Detect which cell encompasses the target text, then output its [x, y] center coordinate. 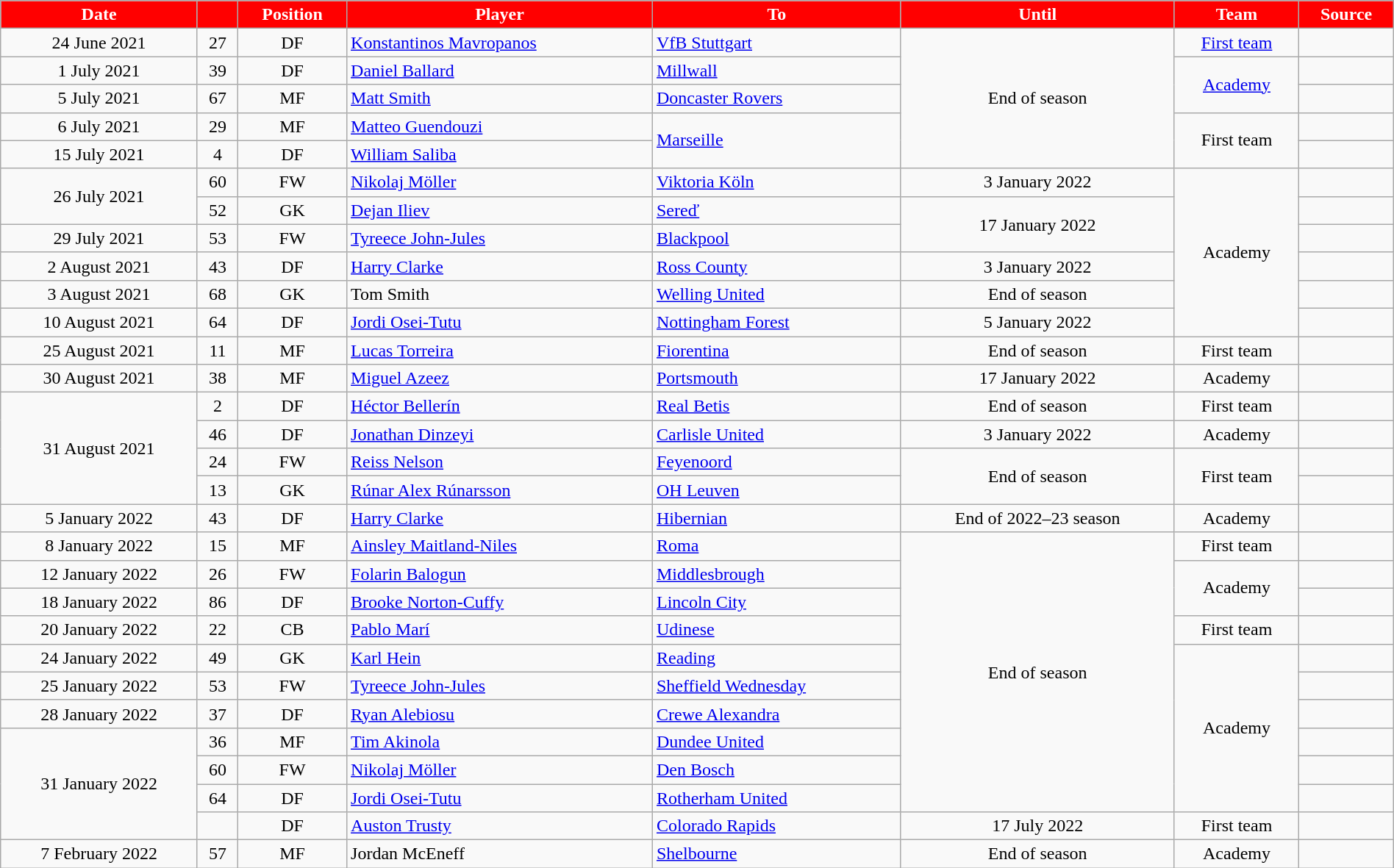
25 August 2021 [99, 351]
10 August 2021 [99, 322]
Crewe Alexandra [776, 714]
Ainsley Maitland-Niles [500, 546]
Portsmouth [776, 379]
Auston Trusty [500, 826]
Miguel Azeez [500, 379]
1 July 2021 [99, 71]
Roma [776, 546]
To [776, 15]
Matt Smith [500, 98]
67 [218, 98]
Welling United [776, 294]
Blackpool [776, 238]
4 [218, 154]
18 January 2022 [99, 602]
22 [218, 630]
5 July 2021 [99, 98]
7 February 2022 [99, 854]
Sereď [776, 210]
Fiorentina [776, 351]
Millwall [776, 71]
Ryan Alebiosu [500, 714]
Position [293, 15]
38 [218, 379]
86 [218, 602]
26 [218, 574]
Date [99, 15]
46 [218, 434]
Real Betis [776, 406]
12 January 2022 [99, 574]
6 July 2021 [99, 126]
Source [1346, 15]
Nottingham Forest [776, 322]
Doncaster Rovers [776, 98]
Lucas Torreira [500, 351]
57 [218, 854]
Until [1037, 15]
Jordan McEneff [500, 854]
Matteo Guendouzi [500, 126]
Team [1237, 15]
8 January 2022 [99, 546]
Reading [776, 658]
Hibernian [776, 518]
Shelbourne [776, 854]
11 [218, 351]
31 January 2022 [99, 783]
15 July 2021 [99, 154]
End of 2022–23 season [1037, 518]
27 [218, 43]
Daniel Ballard [500, 71]
25 January 2022 [99, 686]
Karl Hein [500, 658]
VfB Stuttgart [776, 43]
Ross County [776, 266]
Sheffield Wednesday [776, 686]
William Saliba [500, 154]
Héctor Bellerín [500, 406]
Pablo Marí [500, 630]
2 August 2021 [99, 266]
Lincoln City [776, 602]
Dundee United [776, 742]
Udinese [776, 630]
3 August 2021 [99, 294]
49 [218, 658]
Rotherham United [776, 797]
Den Bosch [776, 770]
Folarin Balogun [500, 574]
52 [218, 210]
15 [218, 546]
39 [218, 71]
Dejan Iliev [500, 210]
Carlisle United [776, 434]
28 January 2022 [99, 714]
Reiss Nelson [500, 462]
Tim Akinola [500, 742]
Tom Smith [500, 294]
13 [218, 490]
2 [218, 406]
Brooke Norton-Cuffy [500, 602]
Rúnar Alex Rúnarsson [500, 490]
24 [218, 462]
Konstantinos Mavropanos [500, 43]
Middlesbrough [776, 574]
29 July 2021 [99, 238]
Jonathan Dinzeyi [500, 434]
24 January 2022 [99, 658]
OH Leuven [776, 490]
20 January 2022 [99, 630]
31 August 2021 [99, 448]
Viktoria Köln [776, 182]
Feyenoord [776, 462]
Player [500, 15]
CB [293, 630]
Colorado Rapids [776, 826]
68 [218, 294]
30 August 2021 [99, 379]
29 [218, 126]
17 July 2022 [1037, 826]
26 July 2021 [99, 196]
37 [218, 714]
36 [218, 742]
Marseille [776, 140]
24 June 2021 [99, 43]
